For the text-containing cell, return its midpoint in (x, y) coordinate format. 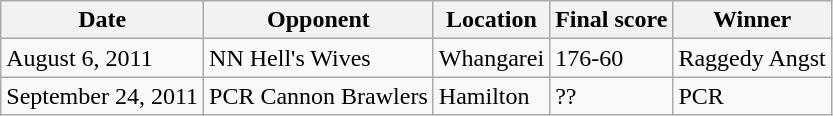
August 6, 2011 (102, 58)
Opponent (319, 20)
Winner (752, 20)
Whangarei (491, 58)
?? (612, 96)
Location (491, 20)
NN Hell's Wives (319, 58)
Raggedy Angst (752, 58)
Final score (612, 20)
PCR Cannon Brawlers (319, 96)
Hamilton (491, 96)
September 24, 2011 (102, 96)
PCR (752, 96)
176-60 (612, 58)
Date (102, 20)
